For the text-containing cell, return its midpoint in (x, y) coordinate format. 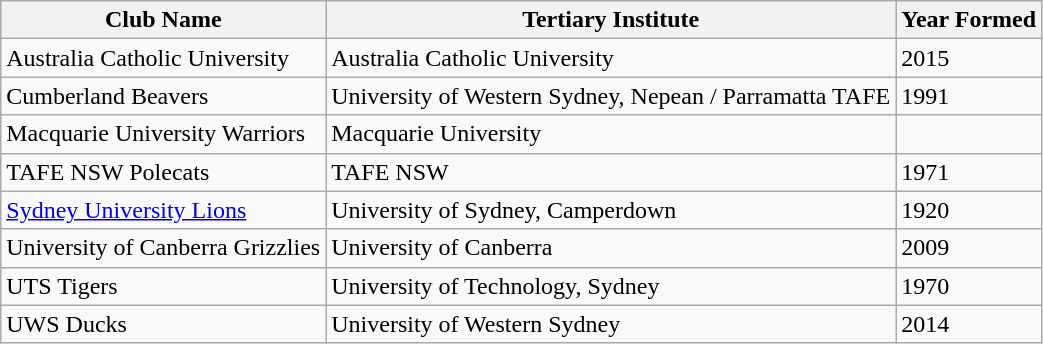
Cumberland Beavers (164, 96)
1920 (969, 210)
Macquarie University (611, 134)
TAFE NSW Polecats (164, 172)
Year Formed (969, 20)
1991 (969, 96)
1971 (969, 172)
Macquarie University Warriors (164, 134)
1970 (969, 286)
UWS Ducks (164, 324)
University of Canberra Grizzlies (164, 248)
University of Sydney, Camperdown (611, 210)
Tertiary Institute (611, 20)
University of Technology, Sydney (611, 286)
2015 (969, 58)
University of Canberra (611, 248)
University of Western Sydney (611, 324)
University of Western Sydney, Nepean / Parramatta TAFE (611, 96)
Sydney University Lions (164, 210)
Club Name (164, 20)
UTS Tigers (164, 286)
2009 (969, 248)
2014 (969, 324)
TAFE NSW (611, 172)
